Scan for the cell matching the given text and deliver its (x, y) coordinate at center. 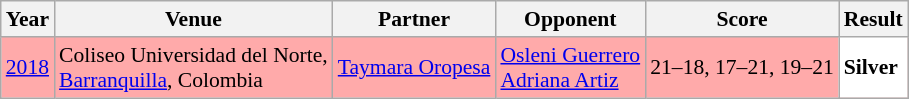
Year (28, 19)
2018 (28, 68)
Venue (194, 19)
Partner (414, 19)
Opponent (570, 19)
Taymara Oropesa (414, 68)
Silver (874, 68)
21–18, 17–21, 19–21 (742, 68)
Score (742, 19)
Osleni Guerrero Adriana Artiz (570, 68)
Result (874, 19)
Coliseo Universidad del Norte,Barranquilla, Colombia (194, 68)
